Capture the cell that displays the provided text and extract its (x, y) central coordinate. 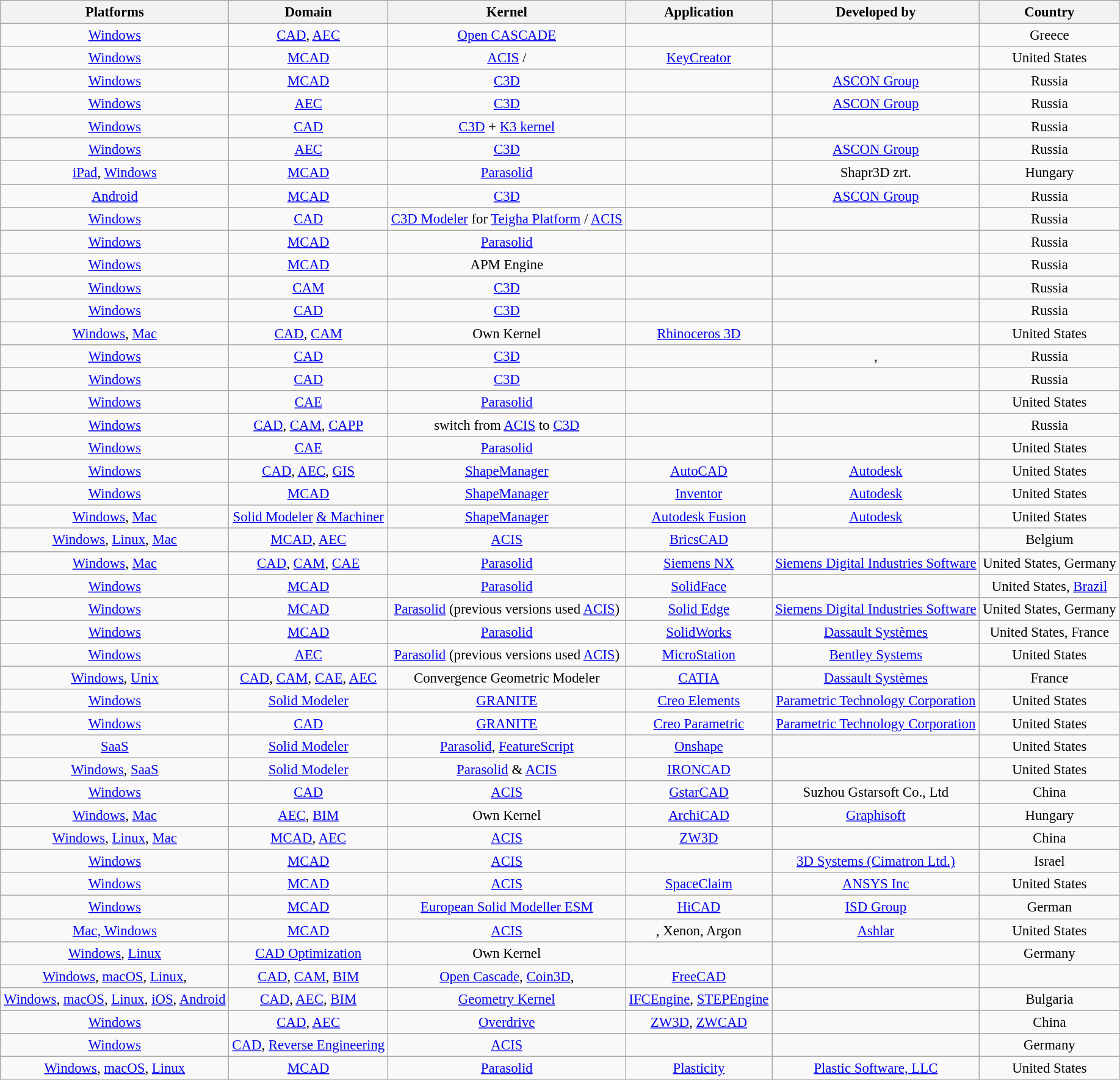
Android (115, 196)
Windows, macOS, Linux, (115, 976)
CAD, CAM, CAPP (309, 426)
German (1050, 907)
AEC, BIM (309, 816)
CAD, CAM, CAE, AEC (309, 678)
3D Systems (Cimatron Ltd.) (876, 861)
Solid Modeler & Machiner (309, 517)
Overdrive (507, 1022)
FreeCAD (699, 976)
Windows, Unix (115, 678)
Kernel (507, 12)
APM Engine (507, 264)
ZW3D, ZWCAD (699, 1022)
Convergence Geometric Modeler (507, 678)
Country (1050, 12)
SpaceClaim (699, 885)
CAD, AEC, BIM (309, 999)
BricsCAD (699, 540)
C3D Modeler for Teigha Platform / ACIS (507, 219)
CATIA (699, 678)
ZW3D (699, 838)
, (876, 357)
Suzhou Gstarsoft Co., Ltd (876, 792)
Plastic Software, LLC (876, 1068)
Rhinoceros 3D (699, 333)
Developed by (876, 12)
Windows, macOS, Linux, iOS, Android (115, 999)
switch from ACIS to C3D (507, 426)
Geometry Kernel (507, 999)
Platforms (115, 12)
Domain (309, 12)
IFCEngine, STEPEngine (699, 999)
Autodesk Fusion (699, 517)
Greece (1050, 35)
CAM (309, 288)
Creo Elements (699, 701)
Parasolid, FeatureScript (507, 747)
ACIS / (507, 58)
Mac, Windows (115, 930)
IRONCAD (699, 770)
Ashlar (876, 930)
ArchiCAD (699, 816)
KeyCreator (699, 58)
United States, Brazil (1050, 586)
United States, France (1050, 632)
, Xenon, Argon (699, 930)
Parasolid & ACIS (507, 770)
Bentley Systems (876, 655)
Creo Parametric (699, 723)
Siemens NX (699, 563)
CAD Optimization (309, 953)
Plasticity (699, 1068)
CAD, CAM, BIM (309, 976)
CAD, CAM (309, 333)
CAD, Reverse Engineering (309, 1045)
CAD, AEC, GIS (309, 471)
Onshape (699, 747)
HiCAD (699, 907)
C3D + K3 kernel (507, 127)
MicroStation (699, 655)
ANSYS Inc (876, 885)
SolidFace (699, 586)
Inventor (699, 494)
Windows, SaaS (115, 770)
AutoCAD (699, 471)
Windows, macOS, Linux (115, 1068)
Open CASCADE (507, 35)
Graphisoft (876, 816)
Shapr3D zrt. (876, 173)
Solid Edge (699, 609)
European Solid Modeller ESM (507, 907)
GstarCAD (699, 792)
Windows, Linux (115, 953)
Belgium (1050, 540)
Open Cascade, Coin3D, (507, 976)
iPad, Windows (115, 173)
CAD, CAM, CAE (309, 563)
ISD Group (876, 907)
SolidWorks (699, 632)
SaaS (115, 747)
Israel (1050, 861)
France (1050, 678)
Application (699, 12)
Bulgaria (1050, 999)
